Find where the given text appears and provide that cell's center as (X, Y) coordinate. 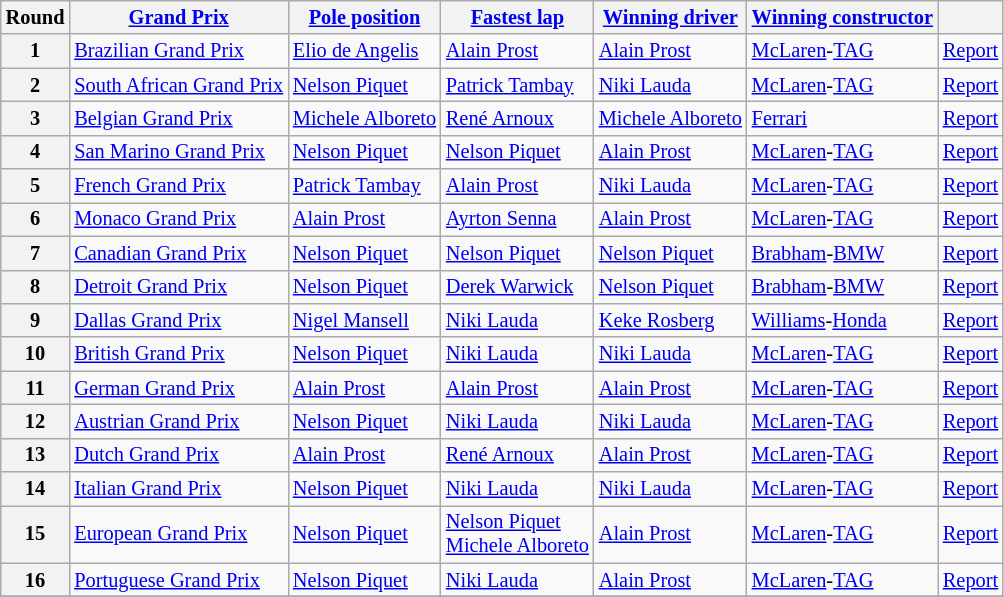
Winning constructor (842, 17)
3 (36, 118)
7 (36, 253)
Austrian Grand Prix (178, 421)
Elio de Angelis (364, 51)
11 (36, 388)
5 (36, 186)
European Grand Prix (178, 534)
12 (36, 421)
Detroit Grand Prix (178, 287)
Nigel Mansell (364, 320)
Canadian Grand Prix (178, 253)
San Marino Grand Prix (178, 152)
Portuguese Grand Prix (178, 580)
Nelson Piquet Michele Alboreto (518, 534)
Dallas Grand Prix (178, 320)
Brazilian Grand Prix (178, 51)
8 (36, 287)
16 (36, 580)
1 (36, 51)
6 (36, 219)
French Grand Prix (178, 186)
13 (36, 455)
Williams-Honda (842, 320)
Belgian Grand Prix (178, 118)
2 (36, 85)
10 (36, 354)
Winning driver (670, 17)
Dutch Grand Prix (178, 455)
Fastest lap (518, 17)
14 (36, 489)
Round (36, 17)
Keke Rosberg (670, 320)
Pole position (364, 17)
Italian Grand Prix (178, 489)
Grand Prix (178, 17)
Ayrton Senna (518, 219)
South African Grand Prix (178, 85)
Monaco Grand Prix (178, 219)
Ferrari (842, 118)
9 (36, 320)
Derek Warwick (518, 287)
4 (36, 152)
15 (36, 534)
German Grand Prix (178, 388)
British Grand Prix (178, 354)
